Search for the cell housing the specified text and yield its (x, y) center coordinate. 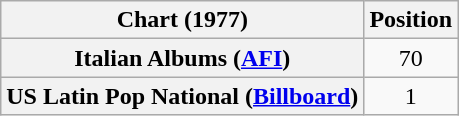
Chart (1977) (182, 20)
70 (411, 58)
Position (411, 20)
Italian Albums (AFI) (182, 58)
US Latin Pop National (Billboard) (182, 96)
1 (411, 96)
